Search for the cell housing the specified text and yield its [X, Y] center coordinate. 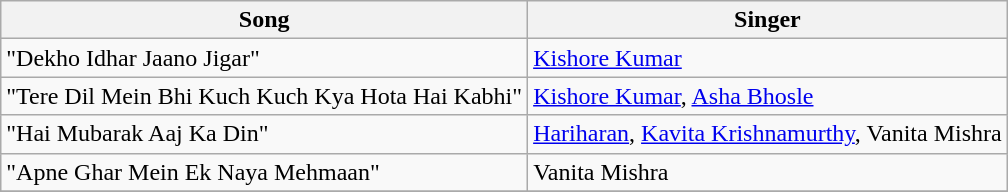
Hariharan, Kavita Krishnamurthy, Vanita Mishra [768, 134]
Song [264, 20]
"Dekho Idhar Jaano Jigar" [264, 58]
"Apne Ghar Mein Ek Naya Mehmaan" [264, 172]
Singer [768, 20]
Kishore Kumar [768, 58]
"Hai Mubarak Aaj Ka Din" [264, 134]
"Tere Dil Mein Bhi Kuch Kuch Kya Hota Hai Kabhi" [264, 96]
Vanita Mishra [768, 172]
Kishore Kumar, Asha Bhosle [768, 96]
